Determine the [x, y] coordinate at the center of the cell enclosing the given text.  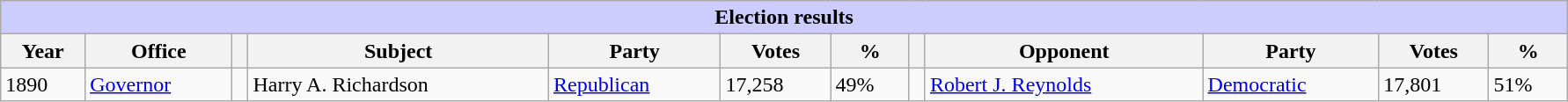
49% [869, 84]
Year [43, 51]
51% [1528, 84]
Harry A. Richardson [399, 84]
Robert J. Reynolds [1064, 84]
Opponent [1064, 51]
17,801 [1434, 84]
Republican [634, 84]
Subject [399, 51]
1890 [43, 84]
17,258 [776, 84]
Office [158, 51]
Governor [158, 84]
Democratic [1291, 84]
Election results [785, 18]
